Scan for the cell matching the given text and deliver its [X, Y] coordinate at center. 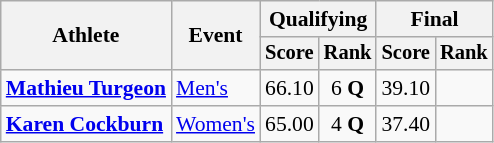
Final [434, 19]
37.40 [406, 124]
66.10 [290, 88]
Karen Cockburn [86, 124]
Athlete [86, 36]
6 Q [348, 88]
4 Q [348, 124]
65.00 [290, 124]
Qualifying [318, 19]
Event [216, 36]
Women's [216, 124]
Men's [216, 88]
Mathieu Turgeon [86, 88]
39.10 [406, 88]
